Output the [x, y] coordinate of the center of the cell containing the given text.  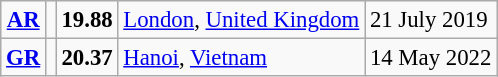
20.37 [87, 58]
19.88 [87, 20]
GR [24, 58]
AR [24, 20]
Hanoi, Vietnam [242, 58]
14 May 2022 [431, 58]
London, United Kingdom [242, 20]
21 July 2019 [431, 20]
